Search for the cell housing the specified text and yield its [X, Y] center coordinate. 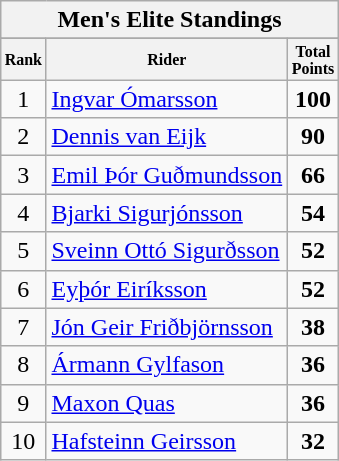
Rank [24, 60]
3 [24, 175]
8 [24, 365]
100 [314, 99]
10 [24, 441]
Maxon Quas [167, 403]
1 [24, 99]
32 [314, 441]
6 [24, 289]
2 [24, 137]
Emil Þór Guðmundsson [167, 175]
38 [314, 327]
Rider [167, 60]
90 [314, 137]
5 [24, 251]
Bjarki Sigurjónsson [167, 213]
Ingvar Ómarsson [167, 99]
4 [24, 213]
Eyþór Eiríksson [167, 289]
Dennis van Eijk [167, 137]
Ármann Gylfason [167, 365]
54 [314, 213]
66 [314, 175]
TotalPoints [314, 60]
Jón Geir Friðbjörnsson [167, 327]
Sveinn Ottó Sigurðsson [167, 251]
7 [24, 327]
9 [24, 403]
Men's Elite Standings [170, 20]
Hafsteinn Geirsson [167, 441]
